Detect which cell encompasses the target text, then output its (x, y) center coordinate. 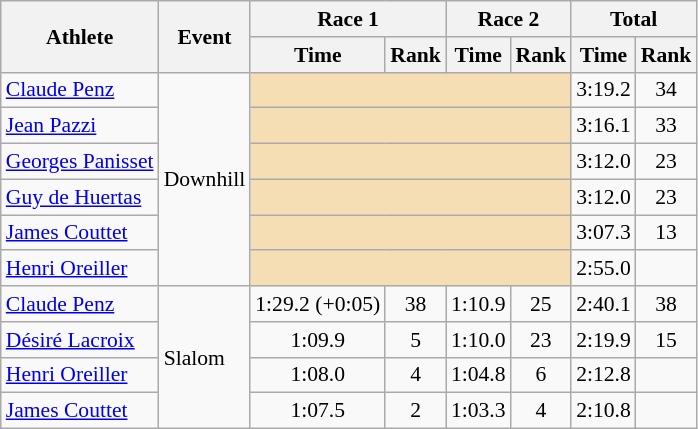
1:04.8 (478, 375)
1:08.0 (318, 375)
Désiré Lacroix (80, 340)
2:10.8 (604, 411)
34 (666, 90)
1:09.9 (318, 340)
Race 2 (508, 19)
3:07.3 (604, 233)
Athlete (80, 36)
Guy de Huertas (80, 197)
2 (416, 411)
33 (666, 126)
Georges Panisset (80, 162)
2:19.9 (604, 340)
1:10.9 (478, 304)
1:29.2 (+0:05) (318, 304)
1:10.0 (478, 340)
1:07.5 (318, 411)
3:19.2 (604, 90)
Slalom (205, 357)
5 (416, 340)
1:03.3 (478, 411)
Race 1 (348, 19)
15 (666, 340)
25 (542, 304)
6 (542, 375)
3:16.1 (604, 126)
2:40.1 (604, 304)
Downhill (205, 179)
13 (666, 233)
Event (205, 36)
Total (634, 19)
2:55.0 (604, 269)
Jean Pazzi (80, 126)
2:12.8 (604, 375)
